Determine the (x, y) coordinate at the center of the cell enclosing the given text.  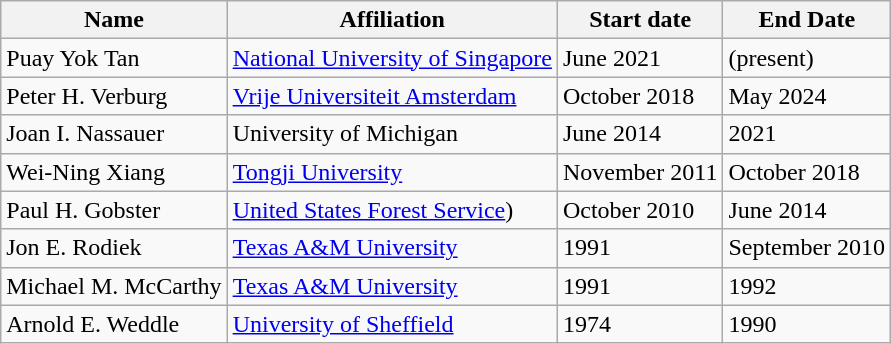
End Date (807, 20)
1974 (640, 324)
Michael M. McCarthy (114, 286)
National University of Singapore (392, 58)
Name (114, 20)
University of Michigan (392, 134)
June 2021 (640, 58)
2021 (807, 134)
Peter H. Verburg (114, 96)
Start date (640, 20)
(present) (807, 58)
October 2010 (640, 210)
United States Forest Service) (392, 210)
Jon E. Rodiek (114, 248)
Joan I. Nassauer (114, 134)
Arnold E. Weddle (114, 324)
Vrije Universiteit Amsterdam (392, 96)
1990 (807, 324)
Affiliation (392, 20)
1992 (807, 286)
Tongji University (392, 172)
Puay Yok Tan (114, 58)
September 2010 (807, 248)
November 2011 (640, 172)
University of Sheffield (392, 324)
Wei-Ning Xiang (114, 172)
May 2024 (807, 96)
Paul H. Gobster (114, 210)
